Extract the (x, y) coordinate from the center of the cell holding the provided text.  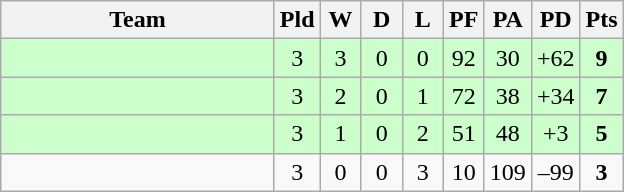
38 (508, 96)
+34 (556, 96)
72 (464, 96)
+3 (556, 134)
48 (508, 134)
10 (464, 172)
–99 (556, 172)
9 (602, 58)
D (382, 20)
PA (508, 20)
Pld (297, 20)
5 (602, 134)
L (422, 20)
30 (508, 58)
7 (602, 96)
+62 (556, 58)
Team (138, 20)
109 (508, 172)
W (340, 20)
Pts (602, 20)
51 (464, 134)
PF (464, 20)
PD (556, 20)
92 (464, 58)
